Output the (X, Y) coordinate of the center of the cell containing the given text.  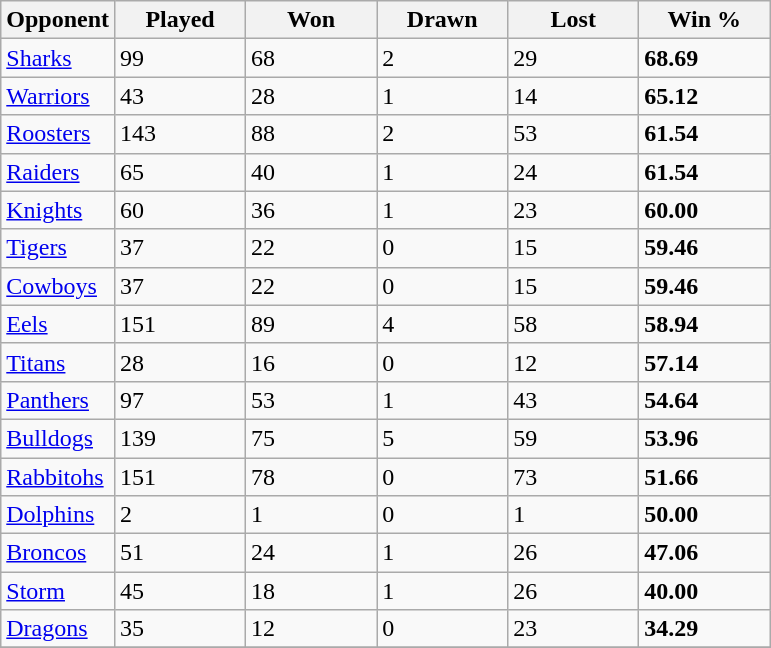
68 (312, 58)
Titans (58, 362)
Cowboys (58, 286)
60 (180, 210)
Bulldogs (58, 438)
Broncos (58, 553)
75 (312, 438)
Dolphins (58, 515)
Win % (704, 20)
59 (574, 438)
14 (574, 96)
53.96 (704, 438)
99 (180, 58)
97 (180, 400)
89 (312, 324)
5 (442, 438)
Warriors (58, 96)
88 (312, 134)
45 (180, 591)
Roosters (58, 134)
139 (180, 438)
Raiders (58, 172)
Eels (58, 324)
Won (312, 20)
60.00 (704, 210)
57.14 (704, 362)
58.94 (704, 324)
50.00 (704, 515)
Lost (574, 20)
Knights (58, 210)
51.66 (704, 477)
Storm (58, 591)
40.00 (704, 591)
Rabbitohs (58, 477)
4 (442, 324)
29 (574, 58)
Panthers (58, 400)
Drawn (442, 20)
36 (312, 210)
47.06 (704, 553)
54.64 (704, 400)
143 (180, 134)
Dragons (58, 629)
35 (180, 629)
68.69 (704, 58)
Opponent (58, 20)
18 (312, 591)
16 (312, 362)
Tigers (58, 248)
78 (312, 477)
65.12 (704, 96)
51 (180, 553)
58 (574, 324)
34.29 (704, 629)
Sharks (58, 58)
Played (180, 20)
40 (312, 172)
65 (180, 172)
73 (574, 477)
